Find where the given text appears and provide that cell's center as [x, y] coordinate. 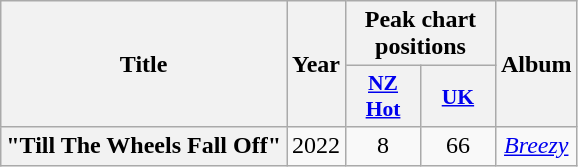
NZHot [384, 96]
UK [458, 96]
Peak chart positions [421, 34]
66 [458, 146]
Title [144, 64]
2022 [316, 146]
Breezy [536, 146]
Album [536, 64]
"Till The Wheels Fall Off" [144, 146]
Year [316, 64]
8 [384, 146]
